Provide the [x, y] coordinate of the cell's center where the given text is located.  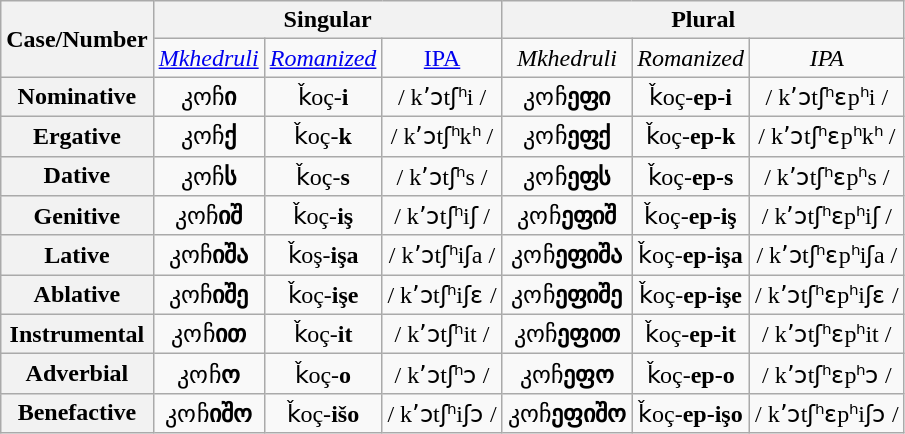
ǩoç-ep-işe [691, 295]
ǩoç-s [323, 176]
კოჩი [208, 97]
Case/Number [77, 39]
/ kʼɔtʃʰɛpʰiʃa / [826, 255]
Lative [77, 255]
/ kʼɔtʃʰiʃɔ / [442, 413]
/ kʼɔtʃʰɛpʰɔ / [826, 374]
Ablative [77, 295]
/ kʼɔtʃʰi / [442, 97]
Genitive [77, 216]
ǩoç-işe [323, 295]
/ kʼɔtʃʰiʃa / [442, 255]
კოჩქ [208, 136]
კოჩს [208, 176]
/ kʼɔtʃʰiʃ / [442, 216]
ǩoç-k [323, 136]
კოჩეფით [567, 334]
ǩoç-iş [323, 216]
/ kʼɔtʃʰɛpʰkʰ / [826, 136]
კოჩიშე [208, 295]
კოჩეფი [567, 97]
/ kʼɔtʃʰɛpʰiʃɛ / [826, 295]
კოჩეფქ [567, 136]
ǩoç-ep-s [691, 176]
/ kʼɔtʃʰs / [442, 176]
ǩoç-išo [323, 413]
Instrumental [77, 334]
კოჩიშა [208, 255]
ǩoç-ep-it [691, 334]
კოჩეფო [567, 374]
/ kʼɔtʃʰkʰ / [442, 136]
კოჩეფიშ [567, 216]
ǩoç-ep-işa [691, 255]
კოჩეფს [567, 176]
კოჩეფიშო [567, 413]
კოჩიშ [208, 216]
ǩoç-ep-i [691, 97]
კოჩეფიშა [567, 255]
Nominative [77, 97]
/ kʼɔtʃʰɛpʰs / [826, 176]
/ kʼɔtʃʰɔ / [442, 374]
ǩoç-i [323, 97]
/ kʼɔtʃʰɛpʰi / [826, 97]
კოჩით [208, 334]
/ kʼɔtʃʰit / [442, 334]
Singular [328, 20]
ǩoç-ep-o [691, 374]
Dative [77, 176]
Benefactive [77, 413]
Adverbial [77, 374]
ǩoç-o [323, 374]
/ kʼɔtʃʰɛpʰiʃɔ / [826, 413]
ǩoç-it [323, 334]
/ kʼɔtʃʰɛpʰiʃ / [826, 216]
/ kʼɔtʃʰiʃɛ / [442, 295]
კოჩო [208, 374]
ǩoç-ep-iş [691, 216]
კოჩიშო [208, 413]
/ kʼɔtʃʰɛpʰit / [826, 334]
Ergative [77, 136]
Plural [703, 20]
კოჩეფიშე [567, 295]
ǩoç-ep-k [691, 136]
ǩoç-ep-işo [691, 413]
ǩoş-işa [323, 255]
